Provide the [x, y] coordinate of the cell's center where the given text is located.  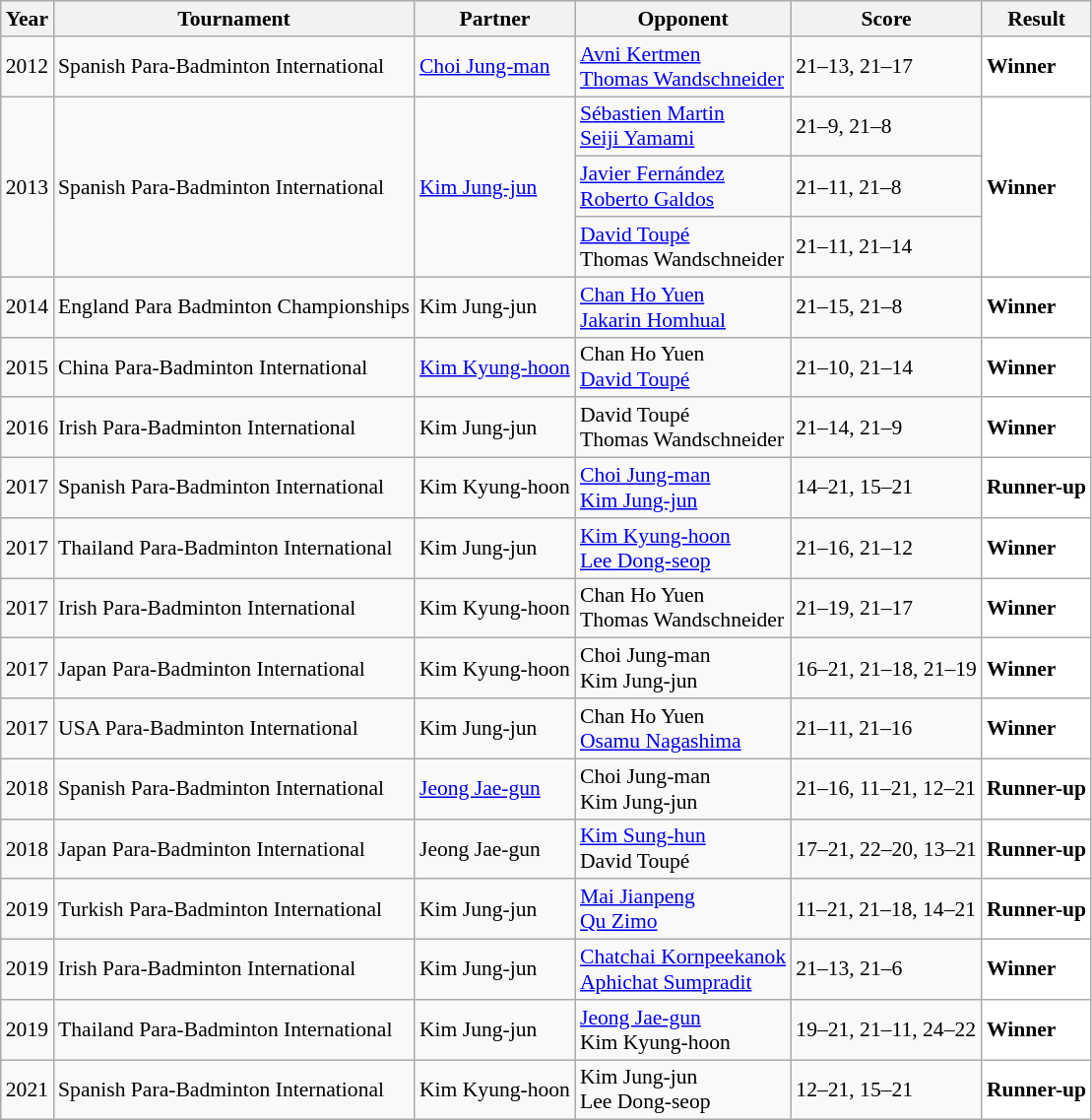
21–13, 21–17 [886, 67]
21–15, 21–8 [886, 307]
Kim Kyung-hoon Lee Dong-seop [683, 548]
21–10, 21–14 [886, 366]
China Para-Badminton International [234, 366]
21–11, 21–16 [886, 729]
17–21, 22–20, 13–21 [886, 849]
Chan Ho Yuen Jakarin Homhual [683, 307]
21–14, 21–9 [886, 428]
England Para Badminton Championships [234, 307]
Year [28, 19]
21–13, 21–6 [886, 969]
21–16, 11–21, 12–21 [886, 788]
Chan Ho Yuen Osamu Nagashima [683, 729]
Chatchai Kornpeekanok Aphichat Sumpradit [683, 969]
2013 [28, 187]
2014 [28, 307]
Chan Ho Yuen David Toupé [683, 366]
21–9, 21–8 [886, 126]
19–21, 21–11, 24–22 [886, 1030]
16–21, 21–18, 21–19 [886, 668]
21–11, 21–8 [886, 187]
2015 [28, 366]
12–21, 15–21 [886, 1089]
Javier Fernández Roberto Galdos [683, 187]
Sébastien Martin Seiji Yamami [683, 126]
USA Para-Badminton International [234, 729]
Opponent [683, 19]
21–11, 21–14 [886, 246]
11–21, 21–18, 14–21 [886, 910]
Result [1036, 19]
Chan Ho Yuen Thomas Wandschneider [683, 609]
2012 [28, 67]
Choi Jung-man [494, 67]
2021 [28, 1089]
Tournament [234, 19]
Mai Jianpeng Qu Zimo [683, 910]
21–16, 21–12 [886, 548]
Avni Kertmen Thomas Wandschneider [683, 67]
Jeong Jae-gun Kim Kyung-hoon [683, 1030]
Kim Sung-hun David Toupé [683, 849]
Score [886, 19]
14–21, 15–21 [886, 489]
Turkish Para-Badminton International [234, 910]
Partner [494, 19]
21–19, 21–17 [886, 609]
Kim Jung-jun Lee Dong-seop [683, 1089]
2016 [28, 428]
